Scan for the cell matching the given text and deliver its [X, Y] coordinate at center. 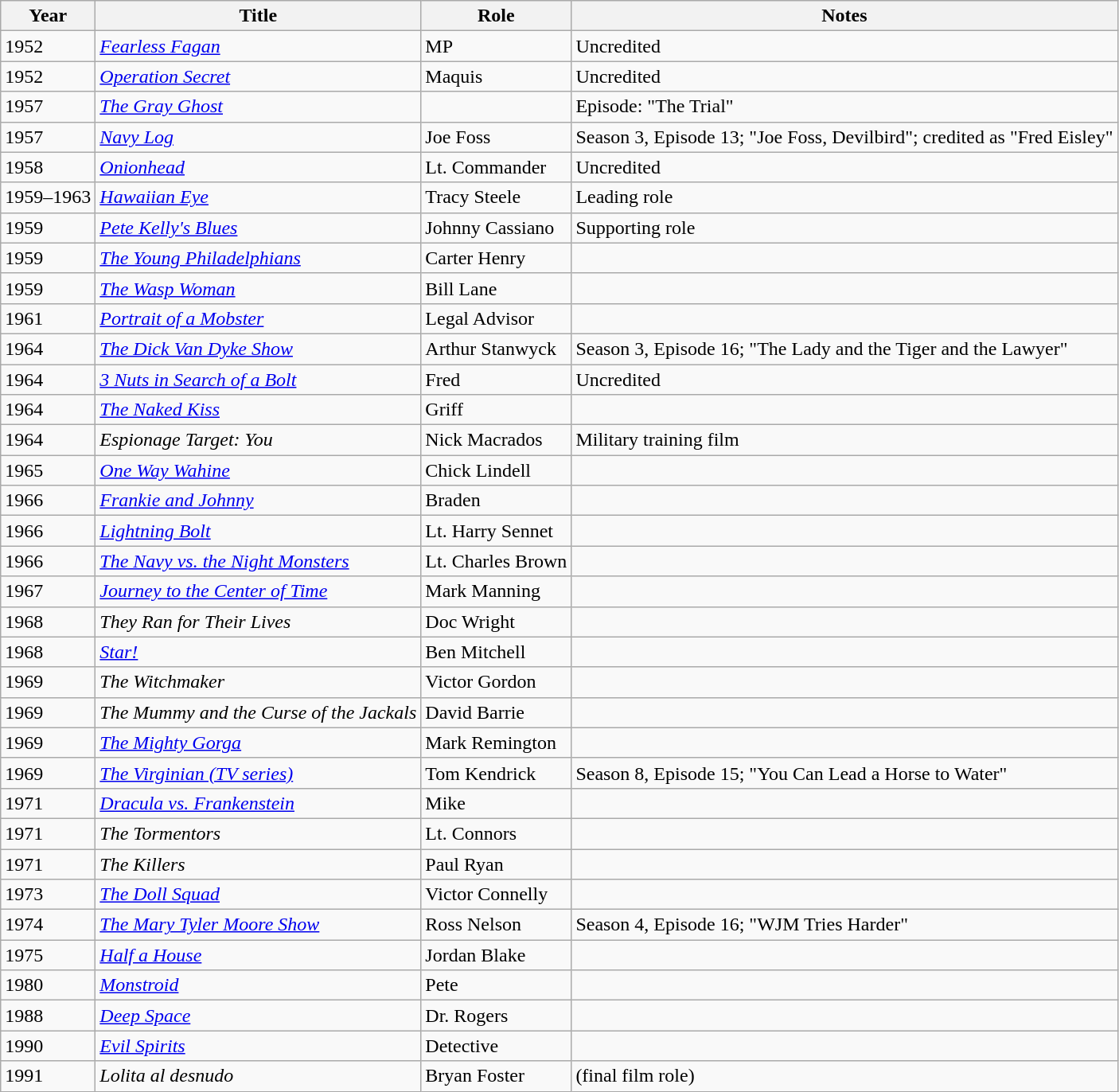
They Ran for Their Lives [258, 622]
Notes [844, 16]
Season 4, Episode 16; "WJM Tries Harder" [844, 925]
1965 [48, 470]
(final film role) [844, 1076]
Lt. Commander [497, 167]
Arthur Stanwyck [497, 349]
Detective [497, 1046]
The Wasp Woman [258, 288]
Dracula vs. Frankenstein [258, 803]
Mike [497, 803]
Evil Spirits [258, 1046]
1988 [48, 1016]
3 Nuts in Search of a Bolt [258, 380]
Ross Nelson [497, 925]
Espionage Target: You [258, 440]
Jordan Blake [497, 955]
The Mighty Gorga [258, 743]
Lt. Harry Sennet [497, 531]
Season 3, Episode 16; "The Lady and the Tiger and the Lawyer" [844, 349]
Braden [497, 501]
1980 [48, 985]
Lt. Charles Brown [497, 561]
Season 8, Episode 15; "You Can Lead a Horse to Water" [844, 773]
1958 [48, 167]
Doc Wright [497, 622]
Title [258, 16]
1974 [48, 925]
The Virginian (TV series) [258, 773]
1975 [48, 955]
Chick Lindell [497, 470]
Episode: "The Trial" [844, 107]
Nick Macrados [497, 440]
1959–1963 [48, 197]
Dr. Rogers [497, 1016]
Navy Log [258, 137]
Journey to the Center of Time [258, 591]
Lolita al desnudo [258, 1076]
Monstroid [258, 985]
Pete Kelly's Blues [258, 228]
Mark Manning [497, 591]
Fearless Fagan [258, 46]
Military training film [844, 440]
Mark Remington [497, 743]
Season 3, Episode 13; "Joe Foss, Devilbird"; credited as "Fred Eisley" [844, 137]
Year [48, 16]
Tracy Steele [497, 197]
Frankie and Johnny [258, 501]
One Way Wahine [258, 470]
Legal Advisor [497, 318]
David Barrie [497, 712]
Maquis [497, 76]
The Young Philadelphians [258, 258]
Paul Ryan [497, 864]
Johnny Cassiano [497, 228]
1967 [48, 591]
The Doll Squad [258, 895]
1973 [48, 895]
The Tormentors [258, 833]
Star! [258, 652]
Deep Space [258, 1016]
Hawaiian Eye [258, 197]
Bryan Foster [497, 1076]
Lt. Connors [497, 833]
Portrait of a Mobster [258, 318]
The Witchmaker [258, 682]
The Mary Tyler Moore Show [258, 925]
Pete [497, 985]
Carter Henry [497, 258]
1991 [48, 1076]
The Killers [258, 864]
The Gray Ghost [258, 107]
The Naked Kiss [258, 410]
MP [497, 46]
The Navy vs. the Night Monsters [258, 561]
Operation Secret [258, 76]
Griff [497, 410]
Onionhead [258, 167]
Supporting role [844, 228]
The Dick Van Dyke Show [258, 349]
Lightning Bolt [258, 531]
1961 [48, 318]
Tom Kendrick [497, 773]
Victor Connelly [497, 895]
Victor Gordon [497, 682]
Joe Foss [497, 137]
1990 [48, 1046]
Bill Lane [497, 288]
Half a House [258, 955]
Ben Mitchell [497, 652]
The Mummy and the Curse of the Jackals [258, 712]
Role [497, 16]
Leading role [844, 197]
Fred [497, 380]
